Output the [X, Y] coordinate of the center of the cell containing the given text.  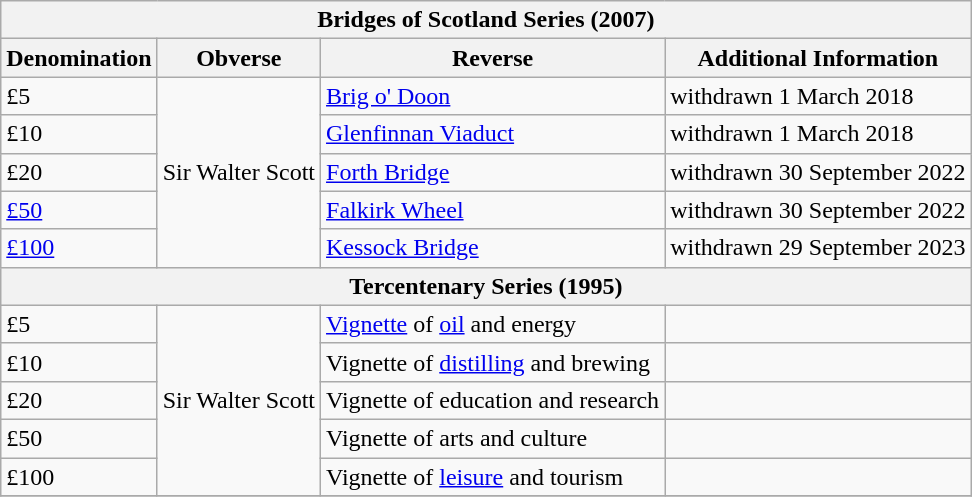
Kessock Bridge [493, 248]
Vignette of oil and energy [493, 324]
Forth Bridge [493, 172]
Vignette of arts and culture [493, 438]
Vignette of leisure and tourism [493, 477]
Falkirk Wheel [493, 210]
withdrawn 29 September 2023 [818, 248]
Bridges of Scotland Series (2007) [486, 20]
Glenfinnan Viaduct [493, 134]
Brig o' Doon [493, 96]
Tercentenary Series (1995) [486, 286]
Obverse [238, 58]
Reverse [493, 58]
Denomination [79, 58]
Additional Information [818, 58]
Vignette of distilling and brewing [493, 362]
Vignette of education and research [493, 400]
